Search for the cell housing the specified text and yield its [X, Y] center coordinate. 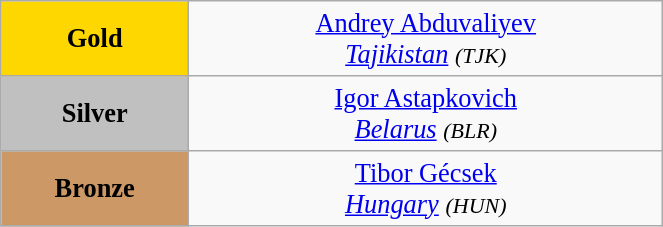
Tibor GécsekHungary (HUN) [426, 188]
Andrey AbduvaliyevTajikistan (TJK) [426, 38]
Gold [95, 38]
Silver [95, 112]
Bronze [95, 188]
Igor AstapkovichBelarus (BLR) [426, 112]
